Extract the [x, y] coordinate from the center of the cell holding the provided text.  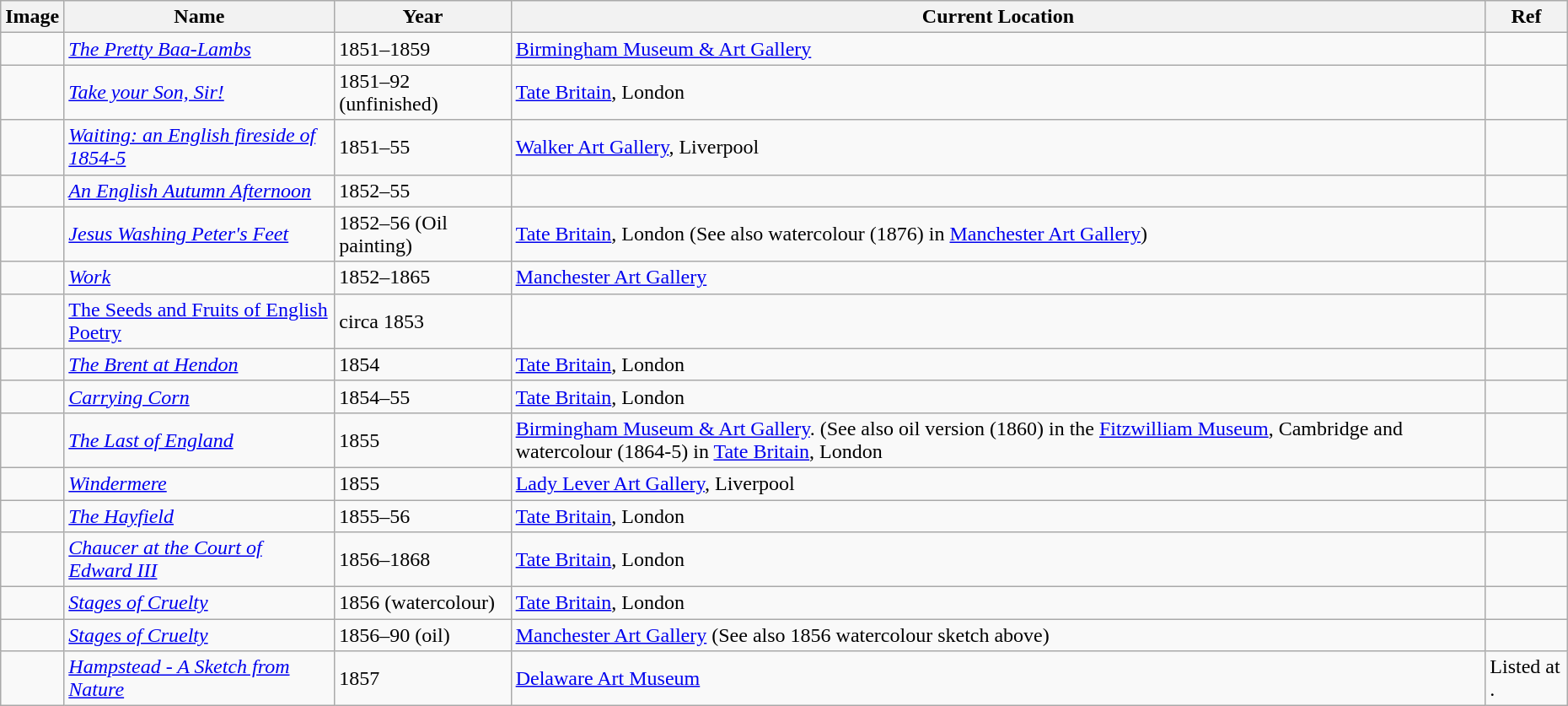
1856–1868 [423, 560]
The Last of England [199, 440]
The Seeds and Fruits of English Poetry [199, 321]
1857 [423, 678]
Jesus Washing Peter's Feet [199, 234]
Work [199, 278]
Walker Art Gallery, Liverpool [998, 147]
Tate Britain, London (See also watercolour (1876) in Manchester Art Gallery) [998, 234]
Image [32, 17]
1852–1865 [423, 278]
1851–55 [423, 147]
Ref [1526, 17]
The Pretty Baa-Lambs [199, 49]
Manchester Art Gallery [998, 278]
Delaware Art Museum [998, 678]
Hampstead - A Sketch from Nature [199, 678]
The Hayfield [199, 515]
Listed at . [1526, 678]
Birmingham Museum & Art Gallery [998, 49]
Current Location [998, 17]
1854 [423, 364]
1854–55 [423, 396]
Year [423, 17]
Carrying Corn [199, 396]
1851–1859 [423, 49]
1852–56 (Oil painting) [423, 234]
circa 1853 [423, 321]
1851–92 (unfinished) [423, 93]
Take your Son, Sir! [199, 93]
1855–56 [423, 515]
The Brent at Hendon [199, 364]
1856 (watercolour) [423, 603]
Birmingham Museum & Art Gallery. (See also oil version (1860) in the Fitzwilliam Museum, Cambridge and watercolour (1864-5) in Tate Britain, London [998, 440]
Chaucer at the Court of Edward III [199, 560]
Name [199, 17]
1852–55 [423, 191]
Windermere [199, 483]
Lady Lever Art Gallery, Liverpool [998, 483]
Manchester Art Gallery (See also 1856 watercolour sketch above) [998, 635]
An English Autumn Afternoon [199, 191]
Waiting: an English fireside of 1854-5 [199, 147]
1856–90 (oil) [423, 635]
